Determine the (x, y) coordinate at the center of the cell enclosing the given text.  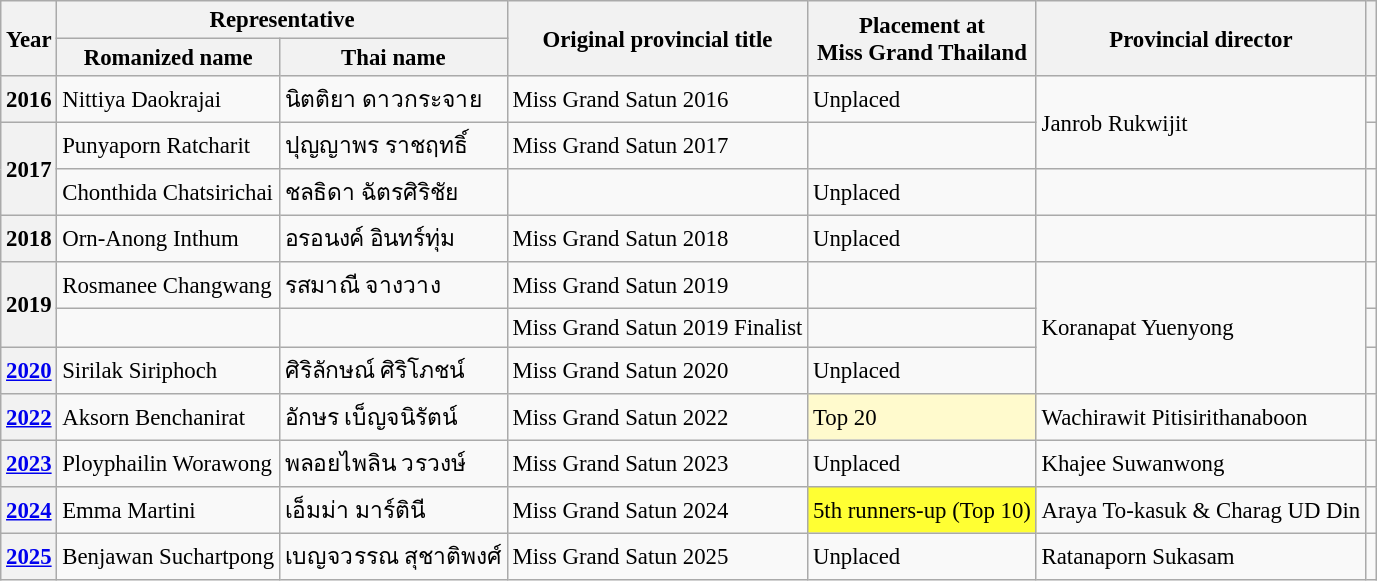
Miss Grand Satun 2023 (657, 464)
พลอยไพลิน วรวงษ์ (393, 464)
Chonthida Chatsirichai (168, 192)
2016 (29, 100)
2022 (29, 416)
ศิริลักษณ์ ศิริโภชน์ (393, 370)
ปุญญาพร ราชฤทธิ์ (393, 146)
Year (29, 38)
2018 (29, 240)
Punyaporn Ratcharit (168, 146)
Nittiya Daokrajai (168, 100)
Sirilak Siriphoch (168, 370)
2023 (29, 464)
เบญจวรรณ สุชาติพงศ์ (393, 556)
Emma Martini (168, 510)
รสมาณี จางวาง (393, 286)
Khajee Suwanwong (1200, 464)
Miss Grand Satun 2018 (657, 240)
Araya To-kasuk & Charag UD Din (1200, 510)
Miss Grand Satun 2025 (657, 556)
Orn-Anong Inthum (168, 240)
อรอนงค์ อินทร์ทุ่ม (393, 240)
Miss Grand Satun 2016 (657, 100)
2017 (29, 170)
2024 (29, 510)
Benjawan Suchartpong (168, 556)
Miss Grand Satun 2022 (657, 416)
Ployphailin Worawong (168, 464)
อักษร เบ็ญจนิรัตน์ (393, 416)
Miss Grand Satun 2017 (657, 146)
Miss Grand Satun 2020 (657, 370)
Miss Grand Satun 2019 Finalist (657, 328)
Miss Grand Satun 2024 (657, 510)
Provincial director (1200, 38)
2019 (29, 304)
Thai name (393, 58)
เอ็มม่า มาร์ตินี (393, 510)
Romanized name (168, 58)
Janrob Rukwijit (1200, 122)
Original provincial title (657, 38)
Miss Grand Satun 2019 (657, 286)
นิตติยา ดาวกระจาย (393, 100)
ชลธิดา ฉัตรศิริชัย (393, 192)
Aksorn Benchanirat (168, 416)
Representative (282, 20)
Top 20 (922, 416)
Ratanaporn Sukasam (1200, 556)
2020 (29, 370)
2025 (29, 556)
Wachirawit Pitisirithanaboon (1200, 416)
5th runners-up (Top 10) (922, 510)
Placement atMiss Grand Thailand (922, 38)
Koranapat Yuenyong (1200, 328)
Rosmanee Changwang (168, 286)
